Capture the cell that displays the provided text and extract its (X, Y) central coordinate. 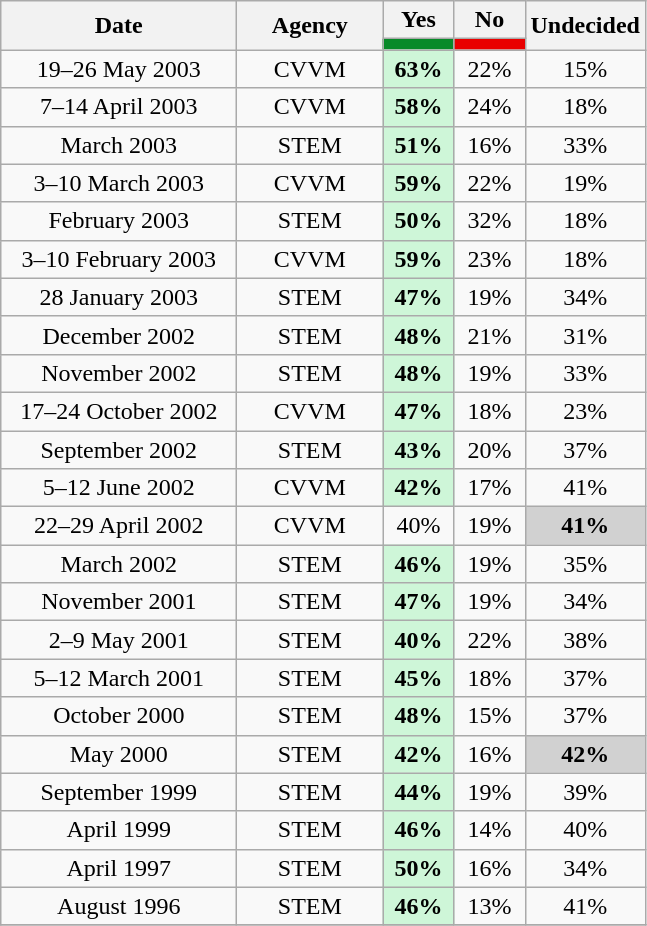
Undecided (585, 26)
20% (490, 449)
October 2000 (119, 716)
March 2002 (119, 564)
43% (418, 449)
35% (585, 564)
April 1997 (119, 868)
38% (585, 640)
22–29 April 2002 (119, 526)
April 1999 (119, 830)
63% (418, 69)
3–10 March 2003 (119, 183)
February 2003 (119, 221)
November 2001 (119, 602)
14% (490, 830)
7–14 April 2003 (119, 107)
19–26 May 2003 (119, 69)
Yes (418, 20)
58% (418, 107)
May 2000 (119, 754)
September 1999 (119, 792)
3–10 February 2003 (119, 259)
44% (418, 792)
13% (490, 906)
51% (418, 145)
24% (490, 107)
32% (490, 221)
45% (418, 678)
March 2003 (119, 145)
17% (490, 488)
December 2002 (119, 335)
17–24 October 2002 (119, 411)
21% (490, 335)
No (490, 20)
5–12 June 2002 (119, 488)
2–9 May 2001 (119, 640)
September 2002 (119, 449)
31% (585, 335)
August 1996 (119, 906)
November 2002 (119, 373)
39% (585, 792)
Date (119, 26)
5–12 March 2001 (119, 678)
Agency (310, 26)
28 January 2003 (119, 297)
